Locate the cell with the specified text and output its [x, y] center coordinate. 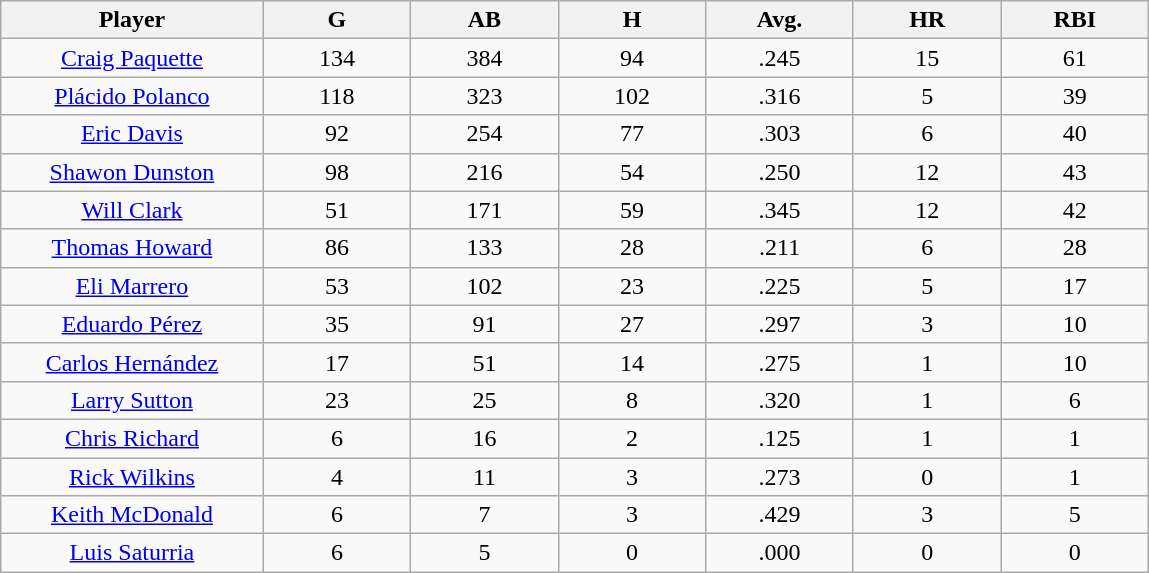
HR [927, 20]
Craig Paquette [132, 58]
Eli Marrero [132, 286]
.211 [780, 248]
.125 [780, 438]
.000 [780, 553]
.275 [780, 362]
134 [337, 58]
133 [485, 248]
35 [337, 324]
Avg. [780, 20]
G [337, 20]
39 [1075, 96]
77 [632, 134]
59 [632, 210]
Eric Davis [132, 134]
Thomas Howard [132, 248]
Will Clark [132, 210]
15 [927, 58]
92 [337, 134]
Luis Saturria [132, 553]
8 [632, 400]
61 [1075, 58]
Rick Wilkins [132, 477]
.225 [780, 286]
.345 [780, 210]
2 [632, 438]
25 [485, 400]
27 [632, 324]
Carlos Hernández [132, 362]
86 [337, 248]
.320 [780, 400]
RBI [1075, 20]
42 [1075, 210]
4 [337, 477]
91 [485, 324]
.429 [780, 515]
Plácido Polanco [132, 96]
.316 [780, 96]
Player [132, 20]
7 [485, 515]
Keith McDonald [132, 515]
323 [485, 96]
118 [337, 96]
.250 [780, 172]
.245 [780, 58]
H [632, 20]
53 [337, 286]
11 [485, 477]
.303 [780, 134]
216 [485, 172]
16 [485, 438]
98 [337, 172]
.297 [780, 324]
54 [632, 172]
43 [1075, 172]
94 [632, 58]
Larry Sutton [132, 400]
171 [485, 210]
14 [632, 362]
Shawon Dunston [132, 172]
40 [1075, 134]
254 [485, 134]
384 [485, 58]
.273 [780, 477]
AB [485, 20]
Chris Richard [132, 438]
Eduardo Pérez [132, 324]
